From the cell containing the given text, extract its center point as (x, y) coordinate. 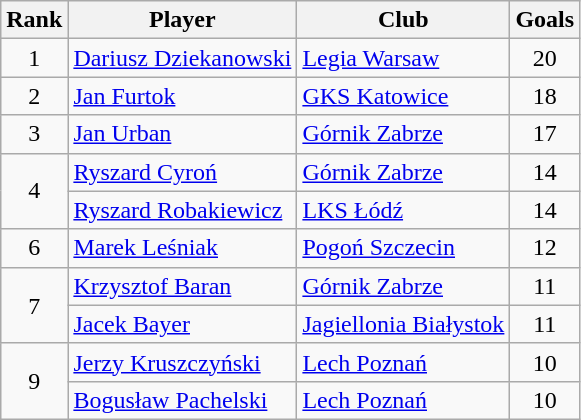
Jagiellonia Białystok (404, 324)
Jan Furtok (182, 96)
3 (34, 134)
Club (404, 20)
Pogoń Szczecin (404, 248)
17 (545, 134)
Legia Warsaw (404, 58)
Rank (34, 20)
GKS Katowice (404, 96)
Krzysztof Baran (182, 286)
Ryszard Robakiewicz (182, 210)
Jerzy Kruszczyński (182, 362)
7 (34, 305)
9 (34, 381)
Bogusław Pachelski (182, 400)
6 (34, 248)
18 (545, 96)
LKS Łódź (404, 210)
12 (545, 248)
1 (34, 58)
Dariusz Dziekanowski (182, 58)
Jan Urban (182, 134)
Ryszard Cyroń (182, 172)
Marek Leśniak (182, 248)
Jacek Bayer (182, 324)
2 (34, 96)
20 (545, 58)
4 (34, 191)
Goals (545, 20)
Player (182, 20)
